From the cell containing the given text, extract its center point as [x, y] coordinate. 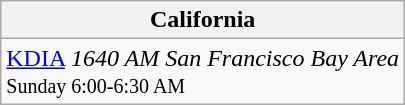
California [203, 20]
KDIA 1640 AM San Francisco Bay AreaSunday 6:00-6:30 AM [203, 72]
